Extract the (X, Y) coordinate from the center of the cell holding the provided text.  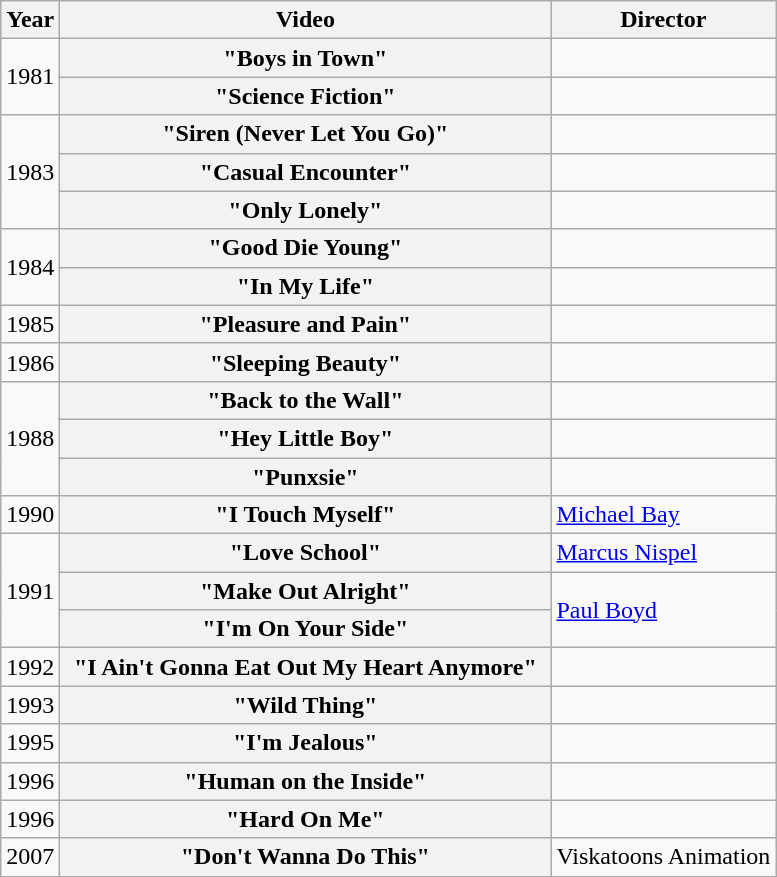
1995 (30, 743)
Paul Boyd (664, 610)
1981 (30, 77)
1986 (30, 362)
"Back to the Wall" (306, 400)
"Hard On Me" (306, 819)
"In My Life" (306, 286)
"Pleasure and Pain" (306, 324)
2007 (30, 857)
"I Ain't Gonna Eat Out My Heart Anymore" (306, 667)
"Wild Thing" (306, 705)
Year (30, 20)
"Casual Encounter" (306, 172)
"Don't Wanna Do This" (306, 857)
1984 (30, 267)
1992 (30, 667)
"Love School" (306, 553)
1993 (30, 705)
Michael Bay (664, 515)
"I Touch Myself" (306, 515)
Director (664, 20)
1990 (30, 515)
"Human on the Inside" (306, 781)
"Only Lonely" (306, 210)
"Siren (Never Let You Go)" (306, 134)
1988 (30, 438)
"I'm On Your Side" (306, 629)
"Punxsie" (306, 477)
"Science Fiction" (306, 96)
"Hey Little Boy" (306, 438)
"Good Die Young" (306, 248)
Viskatoons Animation (664, 857)
"Make Out Alright" (306, 591)
1983 (30, 172)
Marcus Nispel (664, 553)
1991 (30, 591)
Video (306, 20)
"Sleeping Beauty" (306, 362)
"Boys in Town" (306, 58)
"I'm Jealous" (306, 743)
1985 (30, 324)
